Output the [x, y] coordinate of the center of the cell containing the given text.  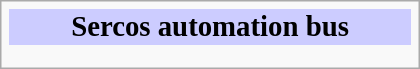
Sercos automation bus [210, 27]
